Return the (x, y) coordinate for the center point of the cell that contains the specified text.  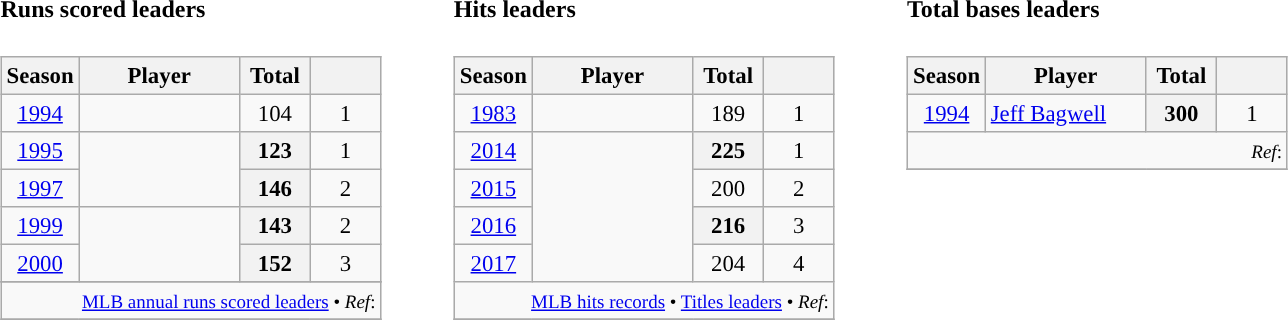
189 (728, 113)
Ref: (1098, 150)
2014 (494, 150)
1995 (40, 150)
4 (798, 263)
225 (728, 150)
146 (276, 188)
1999 (40, 225)
104 (276, 113)
2016 (494, 225)
300 (1182, 113)
152 (276, 263)
216 (728, 225)
1997 (40, 188)
123 (276, 150)
200 (728, 188)
204 (728, 263)
2015 (494, 188)
MLB annual runs scored leaders • Ref: (190, 301)
MLB hits records • Titles leaders • Ref: (644, 301)
143 (276, 225)
1983 (494, 113)
2017 (494, 263)
Jeff Bagwell (1066, 113)
2000 (40, 263)
